Scan for the cell matching the given text and deliver its [X, Y] coordinate at center. 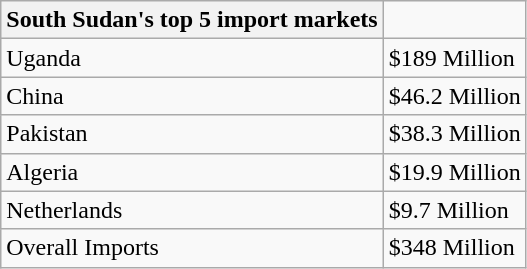
$19.9 Million [454, 172]
Netherlands [192, 210]
Pakistan [192, 134]
Algeria [192, 172]
$189 Million [454, 58]
$9.7 Million [454, 210]
China [192, 96]
South Sudan's top 5 import markets [192, 20]
Overall Imports [192, 248]
$46.2 Million [454, 96]
$348 Million [454, 248]
$38.3 Million [454, 134]
Uganda [192, 58]
